Extract the [x, y] coordinate from the center of the cell holding the provided text.  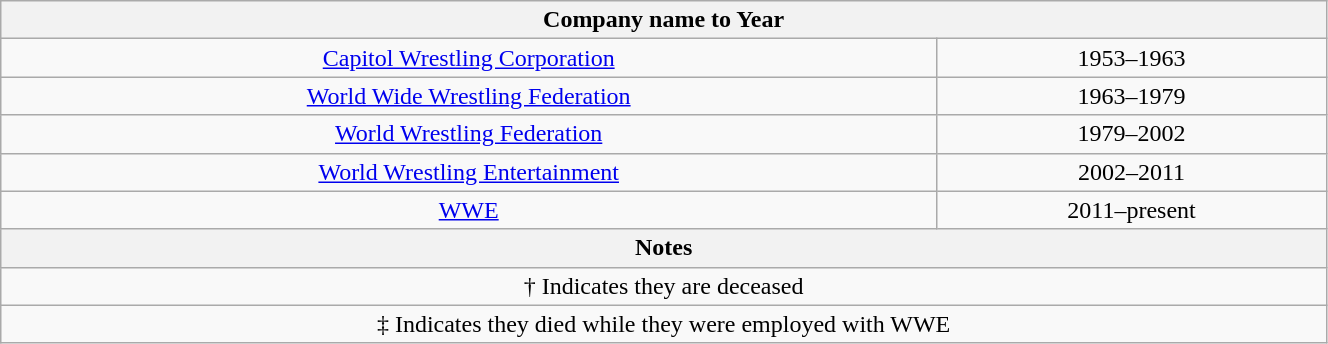
1963–1979 [1132, 96]
† Indicates they are deceased [664, 286]
Company name to Year [664, 20]
1953–1963 [1132, 58]
‡ Indicates they died while they were employed with WWE [664, 324]
World Wrestling Federation [469, 134]
2002–2011 [1132, 172]
1979–2002 [1132, 134]
World Wrestling Entertainment [469, 172]
World Wide Wrestling Federation [469, 96]
WWE [469, 210]
Capitol Wrestling Corporation [469, 58]
Notes [664, 248]
2011–present [1132, 210]
